Search for the cell housing the specified text and yield its (X, Y) center coordinate. 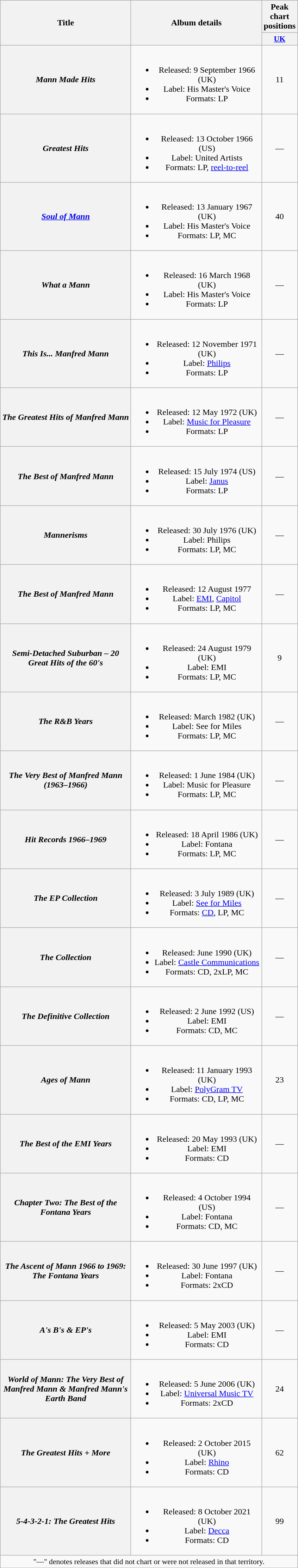
5-4-3-2-1: The Greatest Hits (66, 1521)
UK (280, 39)
Released: 3 July 1989 (UK)Label: See for MilesFormats: CD, LP, MC (197, 898)
World of Mann: The Very Best of Manfred Mann & Manfred Mann's Earth Band (66, 1389)
Released: 15 July 1974 (US)Label: JanusFormats: LP (197, 476)
Released: 2 June 1992 (US)Label: EMIFormats: CD, MC (197, 1016)
Released: 12 May 1972 (UK)Label: Music for PleasureFormats: LP (197, 417)
Semi-Detached Suburban – 20 Great Hits of the 60's (66, 658)
Released: 8 October 2021 (UK)Label: DeccaFormats: CD (197, 1521)
Released: 2 October 2015 (UK)Label: RhinoFormats: CD (197, 1453)
62 (280, 1453)
The Greatest Hits of Manfred Mann (66, 417)
The Definitive Collection (66, 1016)
Hit Records 1966–1969 (66, 839)
Released: 12 August 1977Label: EMI, CapitolFormats: LP, MC (197, 594)
The Collection (66, 957)
99 (280, 1521)
A's B's & EP's (66, 1330)
Released: June 1990 (UK)Label: Castle CommunicationsFormats: CD, 2xLP, MC (197, 957)
11 (280, 79)
Released: 9 September 1966 (UK)Label: His Master's VoiceFormats: LP (197, 79)
24 (280, 1389)
Released: 24 August 1979 (UK)Label: EMIFormats: LP, MC (197, 658)
Title (66, 23)
Released: 30 June 1997 (UK)Label: FontanaFormats: 2xCD (197, 1271)
Soul of Mann (66, 217)
Chapter Two: The Best of the Fontana Years (66, 1207)
The Greatest Hits + More (66, 1453)
The R&B Years (66, 721)
Released: 13 January 1967 (UK)Label: His Master's VoiceFormats: LP, MC (197, 217)
Album details (197, 23)
Released: 12 November 1971 (UK)Label: PhilipsFormats: LP (197, 354)
Released: 30 July 1976 (UK)Label: PhilipsFormats: LP, MC (197, 535)
The Best of the EMI Years (66, 1144)
40 (280, 217)
Released: 13 October 1966 (US)Label: United ArtistsFormats: LP, reel-to-reel (197, 148)
Released: 5 June 2006 (UK)Label: Universal Music TVFormats: 2xCD (197, 1389)
9 (280, 658)
Released: March 1982 (UK)Label: See for MilesFormats: LP, MC (197, 721)
The Ascent of Mann 1966 to 1969: The Fontana Years (66, 1271)
The Very Best of Manfred Mann (1963–1966) (66, 780)
Released: 18 April 1986 (UK)Label: FontanaFormats: LP, MC (197, 839)
Released: 11 January 1993 (UK)Label: PolyGram TVFormats: CD, LP, MC (197, 1080)
23 (280, 1080)
Released: 4 October 1994 (US)Label: FontanaFormats: CD, MC (197, 1207)
Ages of Mann (66, 1080)
Released: 5 May 2003 (UK)Label: EMIFormats: CD (197, 1330)
Peak chart positions (280, 17)
Mann Made Hits (66, 79)
Released: 20 May 1993 (UK)Label: EMIFormats: CD (197, 1144)
"—" denotes releases that did not chart or were not released in that territory. (149, 1562)
This Is... Manfred Mann (66, 354)
Greatest Hits (66, 148)
The EP Collection (66, 898)
Mannerisms (66, 535)
Released: 1 June 1984 (UK)Label: Music for PleasureFormats: LP, MC (197, 780)
What a Mann (66, 285)
Released: 16 March 1968 (UK)Label: His Master's VoiceFormats: LP (197, 285)
